Identify which cell holds the provided text, then report its (X, Y) central coordinate. 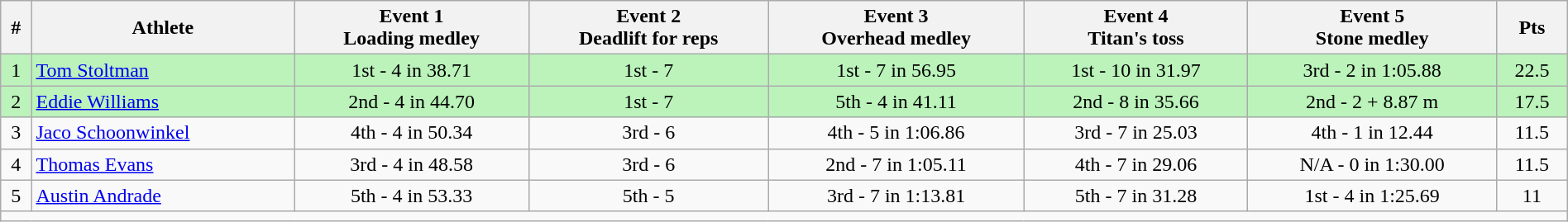
Tom Stoltman (163, 70)
2nd - 8 in 35.66 (1136, 102)
4th - 5 in 1:06.86 (896, 133)
3rd - 7 in 1:13.81 (896, 196)
Eddie Williams (163, 102)
2nd - 2 + 8.87 m (1373, 102)
11 (1532, 196)
Event 5Stone medley (1373, 28)
Austin Andrade (163, 196)
4th - 7 in 29.06 (1136, 164)
5th - 4 in 41.11 (896, 102)
3rd - 2 in 1:05.88 (1373, 70)
22.5 (1532, 70)
Event 2Deadlift for reps (648, 28)
3rd - 4 in 48.58 (412, 164)
N/A - 0 in 1:30.00 (1373, 164)
1st - 10 in 31.97 (1136, 70)
Event 4Titan's toss (1136, 28)
4th - 4 in 50.34 (412, 133)
3rd - 7 in 25.03 (1136, 133)
4 (17, 164)
2nd - 4 in 44.70 (412, 102)
Thomas Evans (163, 164)
1st - 7 in 56.95 (896, 70)
Pts (1532, 28)
Jaco Schoonwinkel (163, 133)
4th - 1 in 12.44 (1373, 133)
5 (17, 196)
Event 1Loading medley (412, 28)
1 (17, 70)
5th - 4 in 53.33 (412, 196)
1st - 4 in 1:25.69 (1373, 196)
2nd - 7 in 1:05.11 (896, 164)
2 (17, 102)
Athlete (163, 28)
17.5 (1532, 102)
3 (17, 133)
# (17, 28)
5th - 5 (648, 196)
Event 3Overhead medley (896, 28)
1st - 4 in 38.71 (412, 70)
5th - 7 in 31.28 (1136, 196)
